Pinpoint the cell where the given text exists, returning its [X, Y] midpoint coordinate. 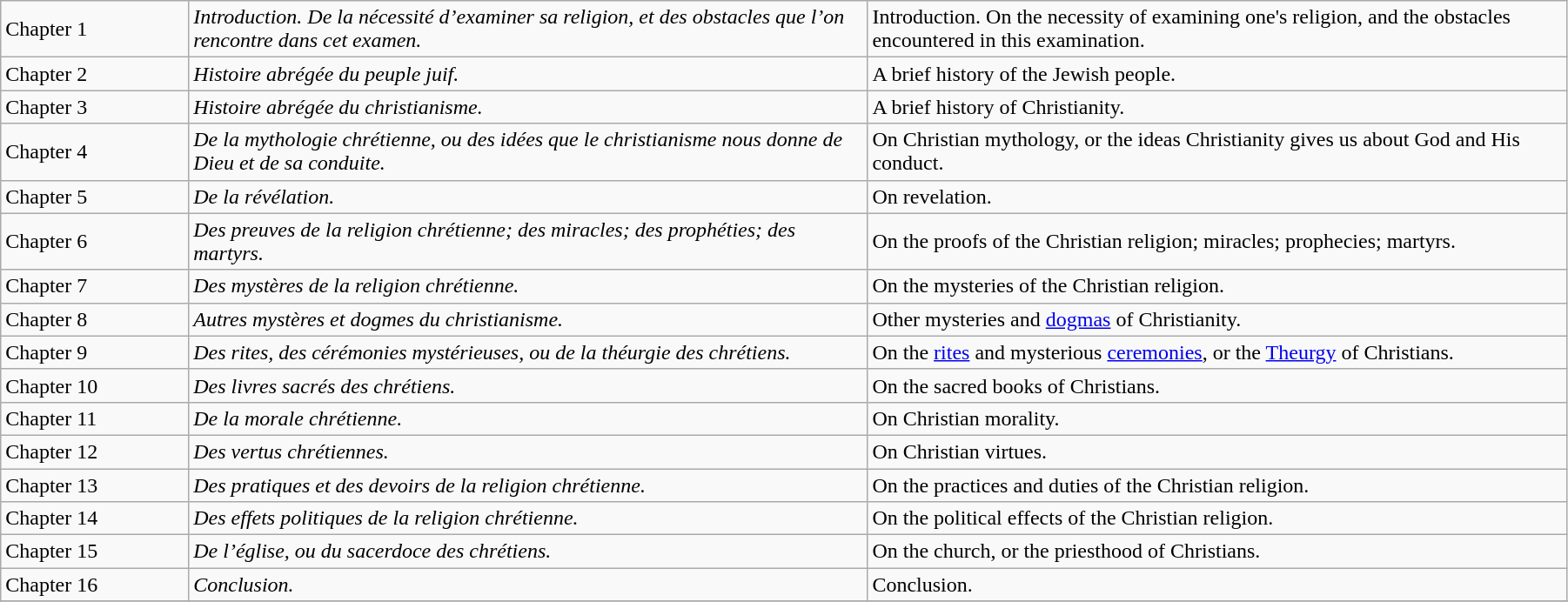
Chapter 8 [95, 319]
Chapter 13 [95, 485]
On the practices and duties of the Christian religion. [1217, 485]
On the church, or the priesthood of Christians. [1217, 552]
On Christian virtues. [1217, 451]
Chapter 6 [95, 242]
Chapter 7 [95, 286]
Chapter 16 [95, 585]
Chapter 3 [95, 107]
A brief history of the Jewish people. [1217, 74]
Chapter 1 [95, 30]
Des livres sacrés des chrétiens. [528, 385]
On the rites and mysterious ceremonies, or the Theurgy of Christians. [1217, 352]
Des mystères de la religion chrétienne. [528, 286]
Des effets politiques de la religion chrétienne. [528, 518]
Introduction. De la nécessité d’examiner sa religion, et des obstacles que l’on rencontre dans cet examen. [528, 30]
On the sacred books of Christians. [1217, 385]
A brief history of Christianity. [1217, 107]
On Christian mythology, or the ideas Christianity gives us about God and His conduct. [1217, 151]
Introduction. On the necessity of examining one's religion, and the obstacles encountered in this examination. [1217, 30]
Chapter 15 [95, 552]
Des pratiques et des devoirs de la religion chrétienne. [528, 485]
On the political effects of the Christian religion. [1217, 518]
Chapter 5 [95, 197]
Des rites, des cérémonies mystérieuses, ou de la théurgie des chrétiens. [528, 352]
De l’église, ou du sacerdoce des chrétiens. [528, 552]
Histoire abrégée du peuple juif. [528, 74]
De la révélation. [528, 197]
Des preuves de la religion chrétienne; des miracles; des prophéties; des martyrs. [528, 242]
Chapter 12 [95, 451]
On Christian morality. [1217, 418]
Chapter 11 [95, 418]
Chapter 2 [95, 74]
De la morale chrétienne. [528, 418]
Other mysteries and dogmas of Christianity. [1217, 319]
De la mythologie chrétienne, ou des idées que le christianisme nous donne de Dieu et de sa conduite. [528, 151]
On the proofs of the Christian religion; miracles; prophecies; martyrs. [1217, 242]
Chapter 4 [95, 151]
Histoire abrégée du christianisme. [528, 107]
Autres mystères et dogmes du christianisme. [528, 319]
Des vertus chrétiennes. [528, 451]
Chapter 10 [95, 385]
Chapter 14 [95, 518]
On revelation. [1217, 197]
On the mysteries of the Christian religion. [1217, 286]
Chapter 9 [95, 352]
